From the cell containing the given text, extract its center point as [X, Y] coordinate. 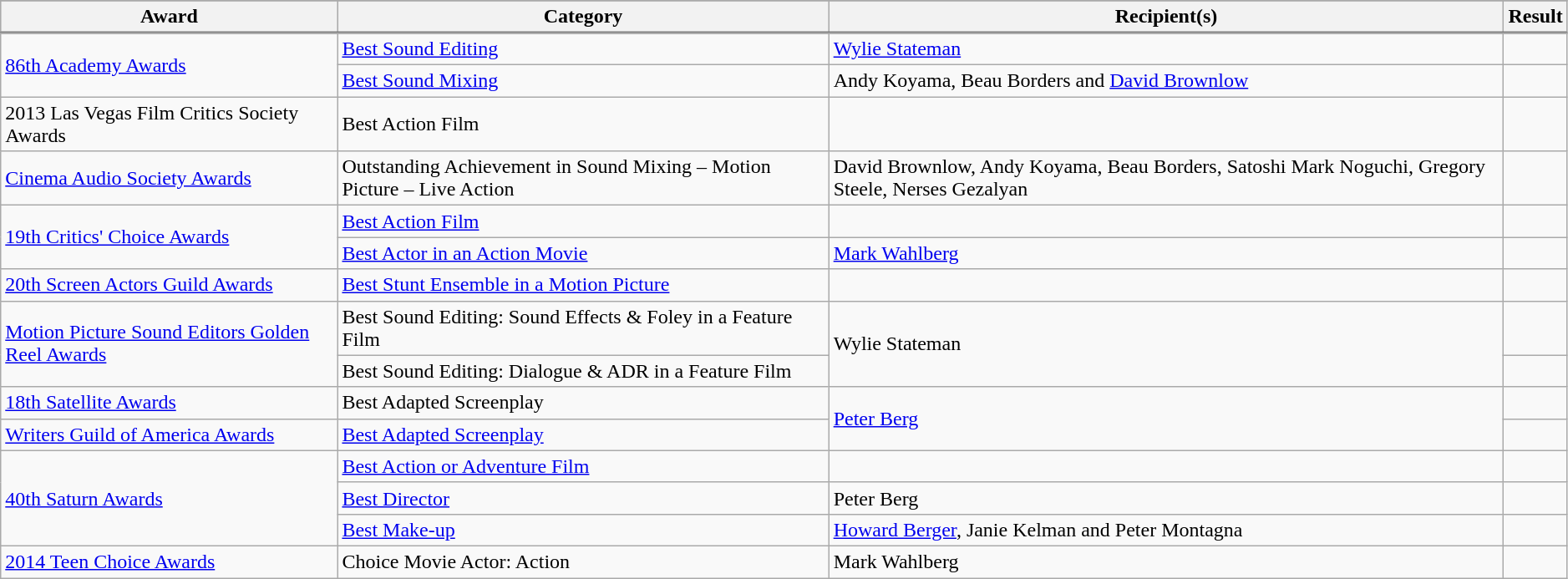
Andy Koyama, Beau Borders and David Brownlow [1166, 81]
Motion Picture Sound Editors Golden Reel Awards [169, 344]
Best Make-up [583, 530]
Best Stunt Ensemble in a Motion Picture [583, 285]
Best Action or Adventure Film [583, 466]
Award [169, 17]
Outstanding Achievement in Sound Mixing – Motion Picture – Live Action [583, 179]
Best Sound Mixing [583, 81]
Best Sound Editing [583, 49]
Cinema Audio Society Awards [169, 179]
Recipient(s) [1166, 17]
Choice Movie Actor: Action [583, 561]
20th Screen Actors Guild Awards [169, 285]
Howard Berger, Janie Kelman and Peter Montagna [1166, 530]
David Brownlow, Andy Koyama, Beau Borders, Satoshi Mark Noguchi, Gregory Steele, Nerses Gezalyan [1166, 179]
19th Critics' Choice Awards [169, 237]
2013 Las Vegas Film Critics Society Awards [169, 124]
Category [583, 17]
Best Actor in an Action Movie [583, 253]
86th Academy Awards [169, 65]
Best Sound Editing: Sound Effects & Foley in a Feature Film [583, 328]
18th Satellite Awards [169, 403]
2014 Teen Choice Awards [169, 561]
Best Sound Editing: Dialogue & ADR in a Feature Film [583, 371]
Best Director [583, 498]
Result [1535, 17]
40th Saturn Awards [169, 498]
Writers Guild of America Awards [169, 434]
